Extract the (X, Y) coordinate from the center of the cell holding the provided text.  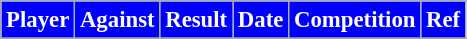
Against (118, 20)
Player (38, 20)
Date (260, 20)
Result (196, 20)
Competition (355, 20)
Ref (444, 20)
